Find where the given text appears and provide that cell's center as (x, y) coordinate. 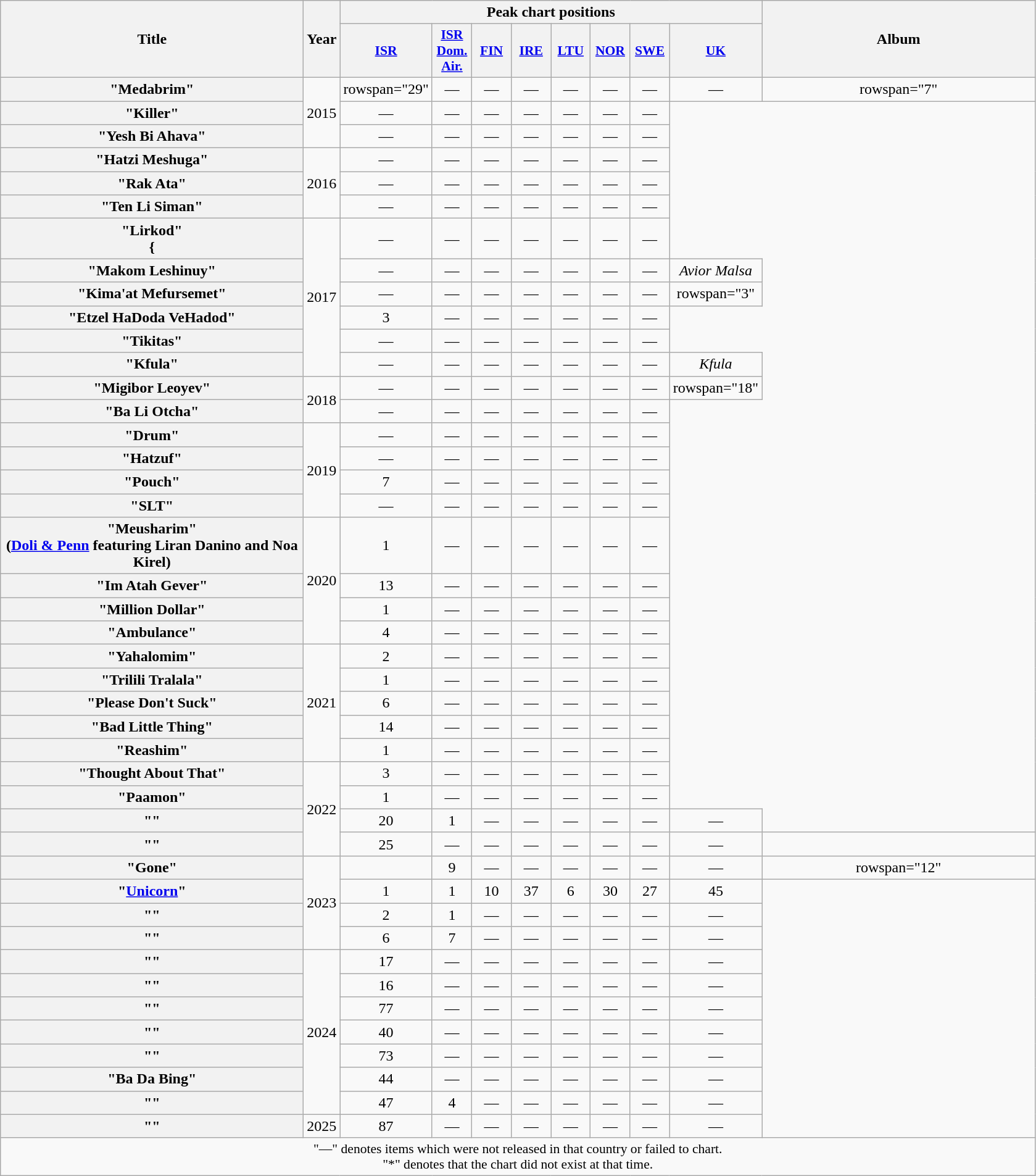
"Hatzuf" (152, 458)
"Etzel HaDoda VeHadod" (152, 317)
16 (386, 985)
10 (492, 891)
2016 (322, 183)
Title (152, 40)
"Paamon" (152, 797)
"Killer" (152, 113)
17 (386, 962)
"Thought About That" (152, 774)
2023 (322, 903)
Album (898, 40)
ISR (386, 51)
"Ten Li Siman" (152, 207)
"—" denotes items which were not released in that country or failed to chart."*" denotes that the chart did not exist at that time. (518, 1157)
Avior Malsa (716, 270)
ISRDom.Air. (452, 51)
rowspan="7" (898, 89)
"Unicorn" (152, 891)
"Bad Little Thing" (152, 727)
13 (386, 586)
20 (386, 820)
14 (386, 727)
"Im Atah Gever" (152, 586)
2020 (322, 581)
47 (386, 1103)
SWE (650, 51)
Year (322, 40)
FIN (492, 51)
"Drum" (152, 435)
"Ba Li Otcha" (152, 411)
37 (531, 891)
Peak chart positions (551, 12)
rowspan="12" (898, 867)
IRE (531, 51)
77 (386, 1009)
40 (386, 1032)
"Please Don't Suck" (152, 703)
2015 (322, 112)
25 (386, 844)
"Hatzi Meshuga" (152, 160)
rowspan="18" (716, 388)
"Lirkod"{ (152, 238)
2025 (322, 1126)
73 (386, 1056)
LTU (571, 51)
Kfula (716, 364)
"Makom Leshinuy" (152, 270)
"SLT" (152, 506)
2019 (322, 470)
44 (386, 1079)
"Yesh Bi Ahava" (152, 136)
"Ambulance" (152, 633)
"Reashim" (152, 750)
"Rak Ata" (152, 183)
rowspan="3" (716, 294)
"Medabrim" (152, 89)
27 (650, 891)
"Pouch" (152, 482)
"Migibor Leoyev" (152, 388)
2018 (322, 399)
"Kima'at Mefursemet" (152, 294)
"Gone" (152, 867)
UK (716, 51)
"Million Dollar" (152, 609)
2022 (322, 809)
30 (610, 891)
"Kfula" (152, 364)
87 (386, 1126)
45 (716, 891)
"Ba Da Bing" (152, 1079)
NOR (610, 51)
"Meusharim"(Doli & Penn featuring Liran Danino and Noa Kirel) (152, 546)
2024 (322, 1032)
2021 (322, 703)
rowspan="29" (386, 89)
9 (452, 867)
"Yahalomim" (152, 656)
"Tikitas" (152, 341)
2017 (322, 298)
"Trilili Tralala" (152, 680)
